Extract the (x, y) coordinate from the center of the cell holding the provided text.  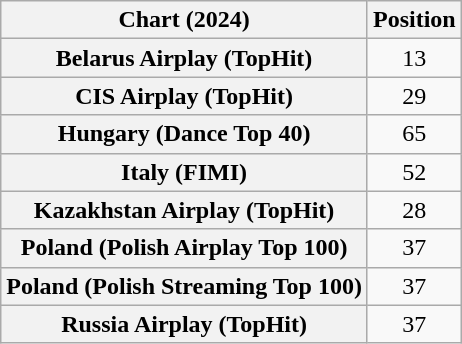
65 (414, 134)
Russia Airplay (TopHit) (184, 324)
CIS Airplay (TopHit) (184, 96)
Hungary (Dance Top 40) (184, 134)
13 (414, 58)
Kazakhstan Airplay (TopHit) (184, 210)
52 (414, 172)
29 (414, 96)
28 (414, 210)
Position (414, 20)
Poland (Polish Streaming Top 100) (184, 286)
Italy (FIMI) (184, 172)
Poland (Polish Airplay Top 100) (184, 248)
Belarus Airplay (TopHit) (184, 58)
Chart (2024) (184, 20)
